Return [X, Y] of the center of cell containing provided text 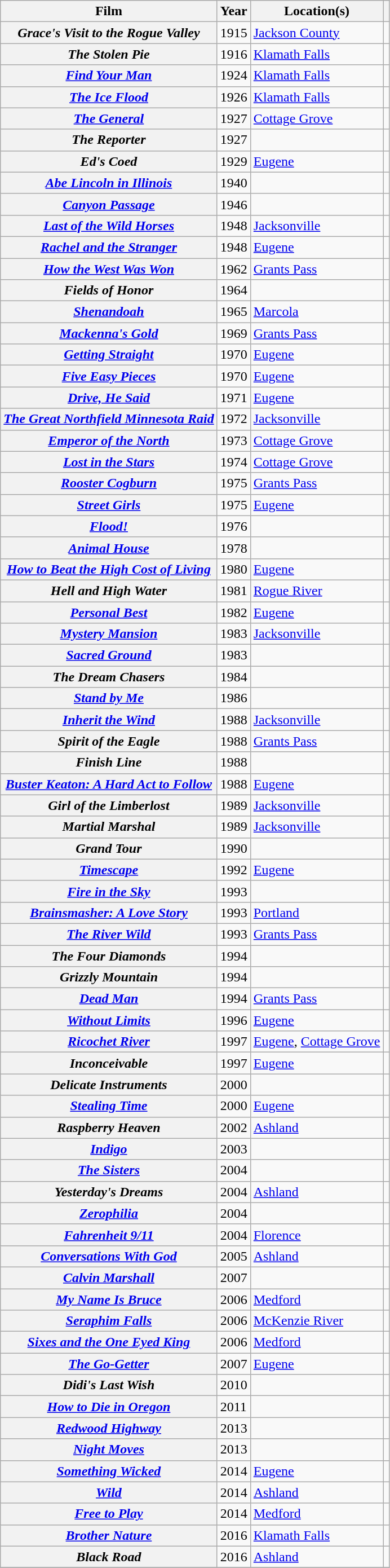
Lost in the Stars [109, 462]
Brother Nature [109, 1535]
1976 [233, 526]
Black Road [109, 1557]
Zerophilia [109, 1213]
Drive, He Said [109, 398]
Animal House [109, 548]
1916 [233, 54]
Shenandoah [109, 312]
1984 [233, 677]
Raspberry Heaven [109, 1127]
Dead Man [109, 999]
Redwood Highway [109, 1428]
1990 [233, 848]
How to Beat the High Cost of Living [109, 569]
1981 [233, 591]
Sacred Ground [109, 655]
Fire in the Sky [109, 891]
1986 [233, 698]
Fields of Honor [109, 290]
Street Girls [109, 505]
Conversations With God [109, 1256]
The Reporter [109, 140]
Inconceivable [109, 1063]
Didi's Last Wish [109, 1385]
Emperor of the North [109, 441]
The Stolen Pie [109, 54]
2005 [233, 1256]
1978 [233, 548]
Ricochet River [109, 1042]
Free to Play [109, 1514]
Five Easy Pieces [109, 376]
Abe Lincoln in Illinois [109, 183]
Mackenna's Gold [109, 333]
How to Die in Oregon [109, 1407]
2011 [233, 1407]
1973 [233, 441]
Finish Line [109, 763]
The Go-Getter [109, 1364]
The Great Northfield Minnesota Raid [109, 419]
Yesterday's Dreams [109, 1192]
Girl of the Limberlost [109, 805]
My Name Is Bruce [109, 1299]
Grizzly Mountain [109, 977]
1965 [233, 312]
1962 [233, 269]
Find Your Man [109, 76]
Grace's Visit to the Rogue Valley [109, 33]
1971 [233, 398]
Rogue River [317, 591]
2003 [233, 1149]
Without Limits [109, 1020]
1924 [233, 76]
1926 [233, 97]
How the West Was Won [109, 269]
Location(s) [317, 11]
1940 [233, 183]
Martial Marshal [109, 827]
Buster Keaton: A Hard Act to Follow [109, 784]
1964 [233, 290]
Florence [317, 1235]
The Ice Flood [109, 97]
The Sisters [109, 1170]
Inherit the Wind [109, 720]
1982 [233, 612]
Film [109, 11]
Stealing Time [109, 1106]
1974 [233, 462]
1980 [233, 569]
Fahrenheit 9/11 [109, 1235]
Year [233, 11]
Sixes and the One Eyed King [109, 1342]
The General [109, 118]
1969 [233, 333]
Calvin Marshall [109, 1278]
Personal Best [109, 612]
The Dream Chasers [109, 677]
Grand Tour [109, 848]
1946 [233, 204]
1929 [233, 161]
Marcola [317, 312]
Delicate Instruments [109, 1085]
1972 [233, 419]
Eugene, Cottage Grove [317, 1042]
1996 [233, 1020]
Indigo [109, 1149]
Timescape [109, 870]
Wild [109, 1492]
Canyon Passage [109, 204]
Something Wicked [109, 1471]
Jackson County [317, 33]
2002 [233, 1127]
Seraphim Falls [109, 1321]
Flood! [109, 526]
Night Moves [109, 1450]
Last of the Wild Horses [109, 226]
Ed's Coed [109, 161]
1992 [233, 870]
2010 [233, 1385]
Getting Straight [109, 355]
Hell and High Water [109, 591]
Rachel and the Stranger [109, 247]
McKenzie River [317, 1321]
Rooster Cogburn [109, 483]
Brainsmasher: A Love Story [109, 913]
The River Wild [109, 934]
Stand by Me [109, 698]
Mystery Mansion [109, 634]
The Four Diamonds [109, 956]
Portland [317, 913]
Spirit of the Eagle [109, 741]
1915 [233, 33]
